Pinpoint the cell where the given text exists, returning its [X, Y] midpoint coordinate. 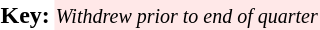
Withdrew prior to end of quarter [186, 15]
